Determine the (X, Y) coordinate at the center of the cell enclosing the given text.  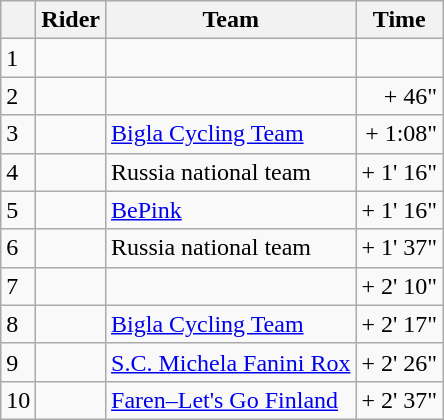
+ 2' 26" (400, 362)
10 (18, 400)
1 (18, 58)
+ 2' 17" (400, 324)
Time (400, 20)
Rider (71, 20)
8 (18, 324)
4 (18, 172)
7 (18, 286)
+ 46" (400, 96)
+ 1' 37" (400, 248)
+ 2' 10" (400, 286)
9 (18, 362)
BePink (231, 210)
+ 1:08" (400, 134)
S.C. Michela Fanini Rox (231, 362)
2 (18, 96)
Faren–Let's Go Finland (231, 400)
5 (18, 210)
Team (231, 20)
6 (18, 248)
+ 2' 37" (400, 400)
3 (18, 134)
